Search for the cell housing the specified text and yield its (X, Y) center coordinate. 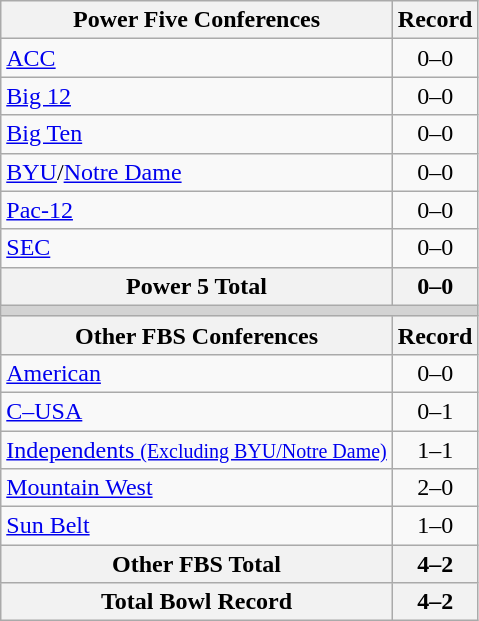
Big Ten (197, 134)
C–USA (197, 411)
BYU/Notre Dame (197, 172)
Mountain West (197, 488)
2–0 (435, 488)
0–1 (435, 411)
Big 12 (197, 96)
American (197, 373)
Other FBS Total (197, 564)
SEC (197, 248)
1–0 (435, 526)
Independents (Excluding BYU/Notre Dame) (197, 449)
Total Bowl Record (197, 602)
ACC (197, 58)
Power Five Conferences (197, 20)
Sun Belt (197, 526)
Other FBS Conferences (197, 335)
Power 5 Total (197, 286)
Pac-12 (197, 210)
1–1 (435, 449)
